Locate the cell with the specified text and output its [X, Y] center coordinate. 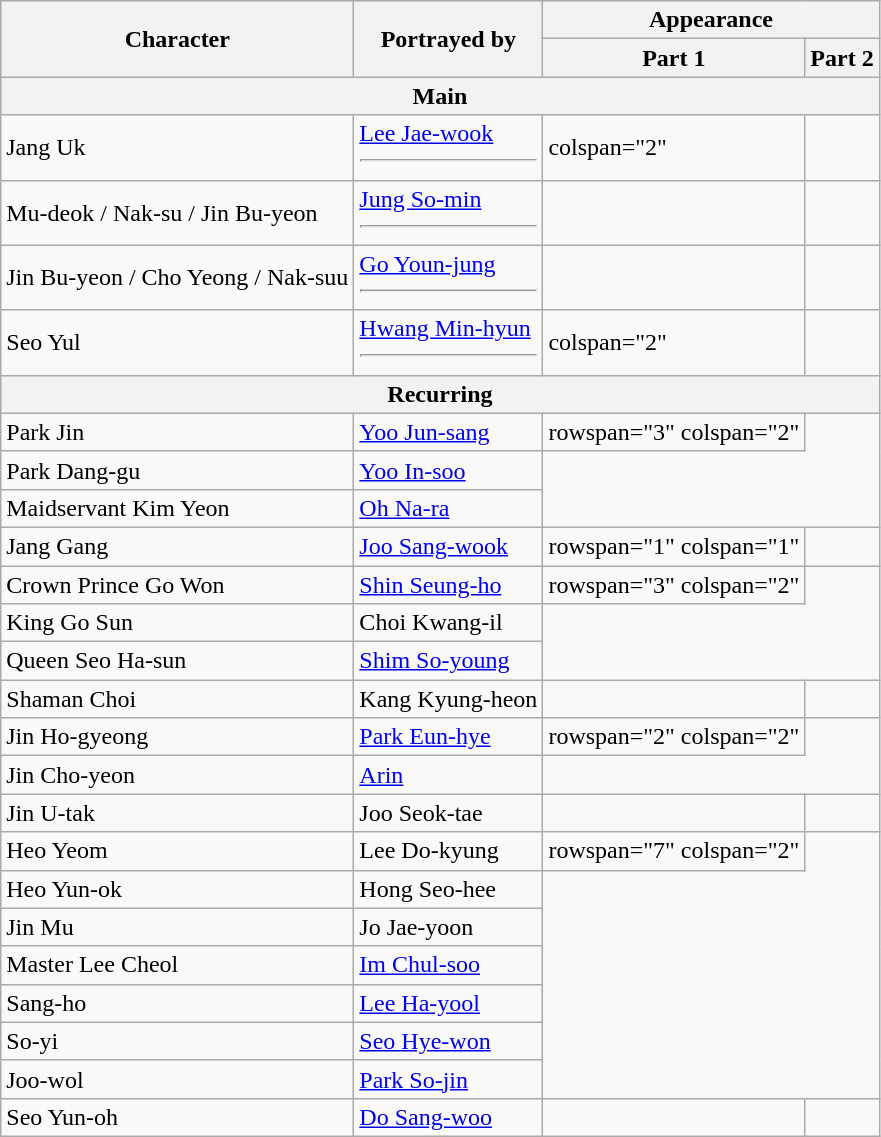
Choi Kwang-il [448, 623]
rowspan="7" colspan="2" [674, 851]
Jung So-min [448, 212]
So-yi [178, 1041]
Lee Ha-yool [448, 1003]
Part 1 [674, 58]
Seo Yul [178, 342]
Jin U-tak [178, 813]
Seo Hye-won [448, 1041]
Jang Uk [178, 148]
Portrayed by [448, 39]
Heo Yun-ok [178, 889]
Jo Jae-yoon [448, 927]
Jin Mu [178, 927]
Jin Bu-yeon / Cho Yeong / Nak-suu [178, 278]
Jang Gang [178, 546]
Shaman Choi [178, 699]
Sang-ho [178, 1003]
rowspan="2" colspan="2" [674, 737]
Yoo Jun-sang [448, 432]
Joo Sang-wook [448, 546]
Arin [448, 775]
Joo Seok-tae [448, 813]
Hong Seo-hee [448, 889]
Jin Cho-yeon [178, 775]
Seo Yun-oh [178, 1117]
Kang Kyung-heon [448, 699]
Recurring [440, 394]
Do Sang-woo [448, 1117]
Hwang Min-hyun [448, 342]
Jin Ho-gyeong [178, 737]
Oh Na-ra [448, 508]
Crown Prince Go Won [178, 585]
Shin Seung-ho [448, 585]
Part 2 [842, 58]
Shim So-young [448, 661]
Yoo In-soo [448, 470]
Appearance [711, 20]
Maidservant Kim Yeon [178, 508]
Go Youn-jung [448, 278]
Mu-deok / Nak-su / Jin Bu-yeon [178, 212]
Park So-jin [448, 1079]
Park Dang-gu [178, 470]
Park Jin [178, 432]
Lee Do-kyung [448, 851]
Lee Jae-wook [448, 148]
Main [440, 96]
Park Eun-hye [448, 737]
Master Lee Cheol [178, 965]
Heo Yeom [178, 851]
Im Chul-soo [448, 965]
King Go Sun [178, 623]
rowspan="1" colspan="1" [674, 546]
Joo-wol [178, 1079]
Character [178, 39]
Queen Seo Ha-sun [178, 661]
